Provide the [X, Y] coordinate of the cell's center where the given text is located.  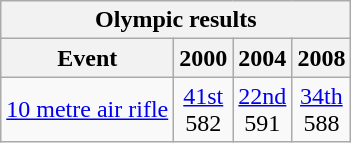
22nd591 [262, 110]
41st582 [204, 110]
34th588 [322, 110]
2004 [262, 58]
2008 [322, 58]
2000 [204, 58]
10 metre air rifle [88, 110]
Olympic results [176, 20]
Event [88, 58]
